For the text-containing cell, return its midpoint in (X, Y) coordinate format. 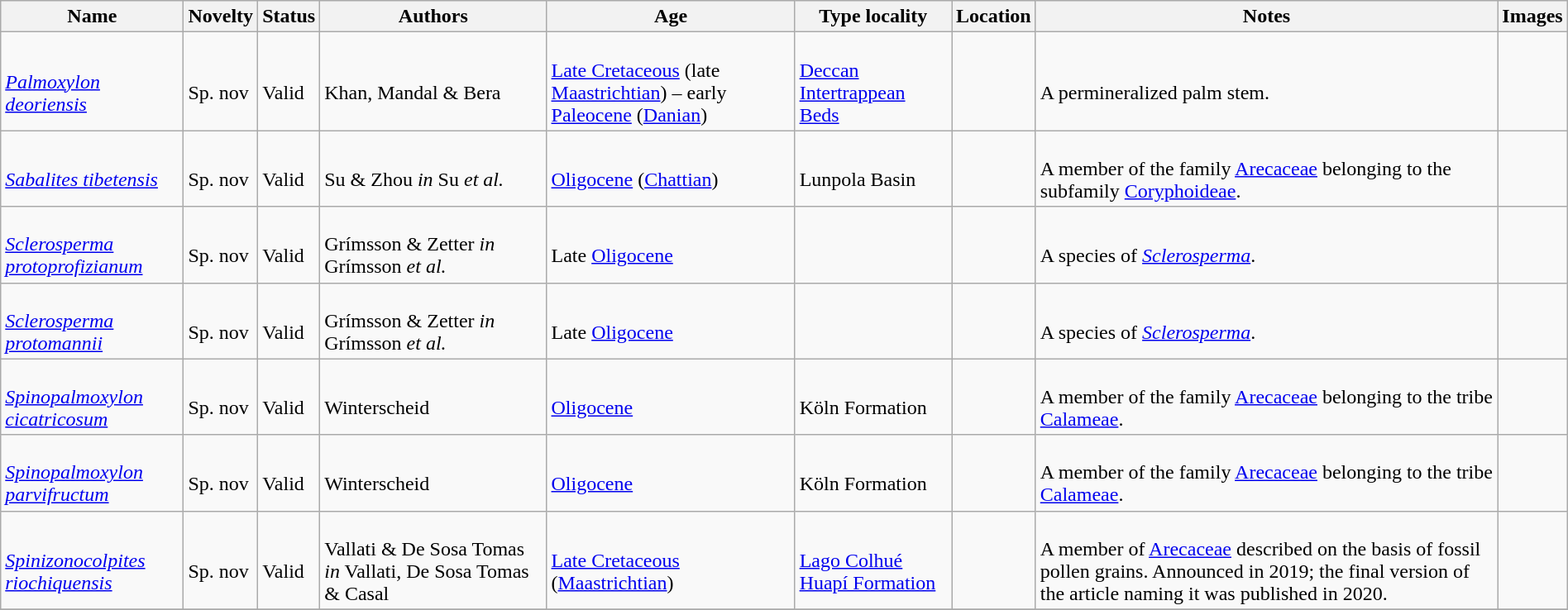
Age (671, 17)
Status (289, 17)
Location (993, 17)
Late Cretaceous (Maastrichtian) (671, 560)
Late Cretaceous (late Maastrichtian) – early Paleocene (Danian) (671, 81)
Sclerosperma protoprofizianum (93, 245)
Images (1532, 17)
Type locality (873, 17)
Spinizonocolpites riochiquensis (93, 560)
Oligocene (Chattian) (671, 169)
Notes (1267, 17)
A permineralized palm stem. (1267, 81)
Sclerosperma protomannii (93, 321)
Palmoxylon deoriensis (93, 81)
Vallati & De Sosa Tomas in Vallati, De Sosa Tomas & Casal (433, 560)
Name (93, 17)
Lunpola Basin (873, 169)
Novelty (221, 17)
Sabalites tibetensis (93, 169)
Spinopalmoxylon cicatricosum (93, 397)
Khan, Mandal & Bera (433, 81)
Su & Zhou in Su et al. (433, 169)
Deccan Intertrappean Beds (873, 81)
A member of the family Arecaceae belonging to the subfamily Coryphoideae. (1267, 169)
Authors (433, 17)
Spinopalmoxylon parvifructum (93, 473)
Lago Colhué Huapí Formation (873, 560)
